Search for the cell housing the specified text and yield its [X, Y] center coordinate. 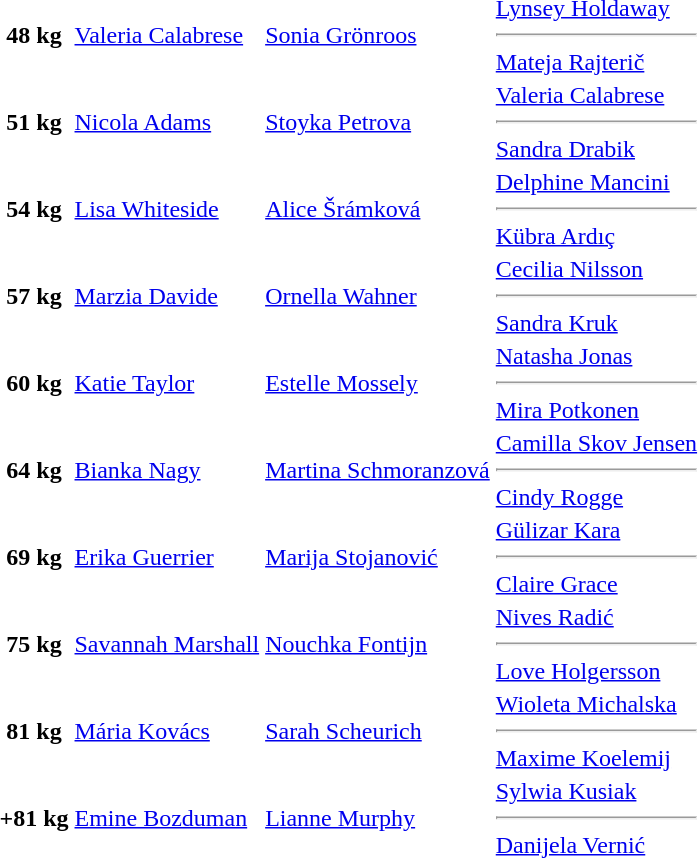
Marija Stojanović [378, 557]
Natasha Jonas Mira Potkonen [596, 383]
Bianka Nagy [167, 470]
Gülizar Kara Claire Grace [596, 557]
Estelle Mossely [378, 383]
Marzia Davide [167, 296]
Alice Šrámková [378, 209]
Cecilia Nilsson Sandra Kruk [596, 296]
Mária Kovács [167, 731]
Delphine Mancini Kübra Ardıç [596, 209]
Martina Schmoranzová [378, 470]
Sarah Scheurich [378, 731]
Wioleta Michalska Maxime Koelemij [596, 731]
Ornella Wahner [378, 296]
Stoyka Petrova [378, 122]
Camilla Skov Jensen Cindy Rogge [596, 470]
Savannah Marshall [167, 644]
Lisa Whiteside [167, 209]
Erika Guerrier [167, 557]
Nives Radić Love Holgersson [596, 644]
Katie Taylor [167, 383]
Valeria Calabrese Sandra Drabik [596, 122]
Nicola Adams [167, 122]
Nouchka Fontijn [378, 644]
